Pinpoint the cell where the given text exists, returning its [X, Y] midpoint coordinate. 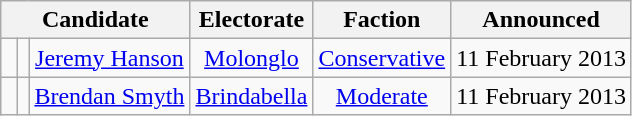
Jeremy Hanson [110, 58]
Announced [542, 20]
Brendan Smyth [110, 96]
Electorate [252, 20]
Candidate [96, 20]
Faction [382, 20]
Moderate [382, 96]
Conservative [382, 58]
Molonglo [252, 58]
Brindabella [252, 96]
